Find where the given text appears and provide that cell's center as [x, y] coordinate. 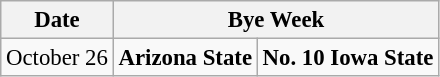
Arizona State [185, 58]
Bye Week [276, 20]
October 26 [57, 58]
Date [57, 20]
No. 10 Iowa State [348, 58]
